Capture the cell that displays the provided text and extract its (x, y) central coordinate. 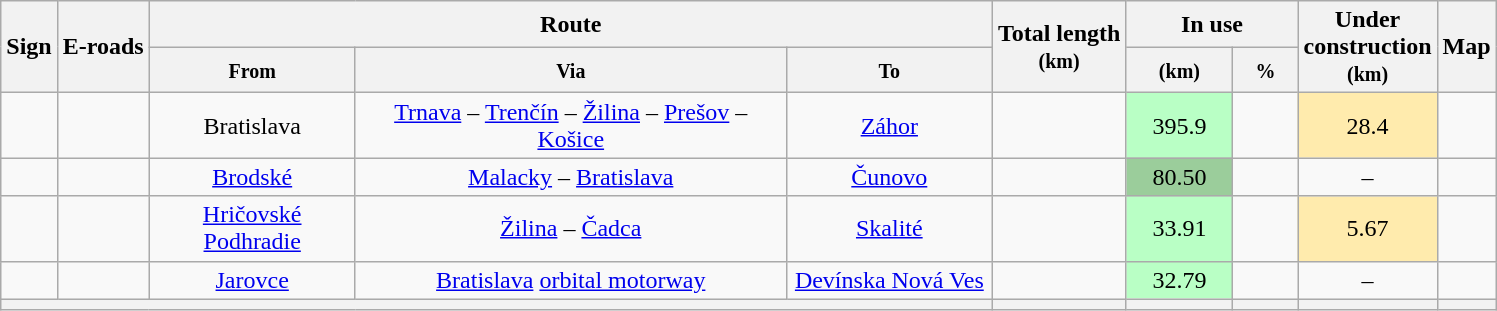
Total length(km) (1059, 47)
In use (1212, 24)
Underconstruction(km) (1368, 47)
Bratislava orbital motorway (570, 280)
Devínska Nová Ves (889, 280)
28.4 (1368, 126)
Sign (29, 47)
395.9 (1180, 126)
Trnava – Trenčín – Žilina – Prešov – Košice (570, 126)
Žilina – Čadca (570, 228)
Bratislava (252, 126)
Route (570, 24)
Skalité (889, 228)
Záhor (889, 126)
Brodské (252, 177)
32.79 (1180, 280)
To (889, 70)
33.91 (1180, 228)
Malacky – Bratislava (570, 177)
Čunovo (889, 177)
Jarovce (252, 280)
Hričovské Podhradie (252, 228)
Via (570, 70)
E-roads (103, 47)
Map (1466, 47)
% (1266, 70)
(km) (1180, 70)
From (252, 70)
5.67 (1368, 228)
80.50 (1180, 177)
